Scan for the cell matching the given text and deliver its [x, y] coordinate at center. 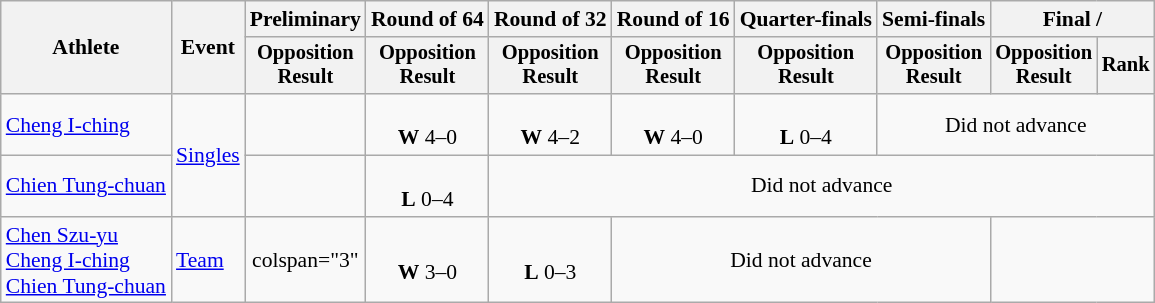
Singles [208, 155]
Event [208, 48]
Round of 32 [550, 19]
Round of 64 [428, 19]
Quarter-finals [806, 19]
Semi-finals [934, 19]
Athlete [86, 48]
Rank [1126, 66]
Cheng I-ching [86, 124]
Preliminary [306, 19]
Round of 16 [674, 19]
W 4–2 [550, 124]
Final / [1072, 19]
Chien Tung-chuan [86, 186]
